Return the (X, Y) coordinate for the center point of the cell that contains the specified text.  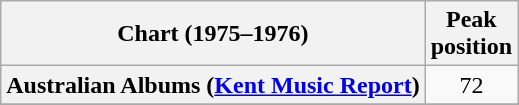
Chart (1975–1976) (213, 34)
Peakposition (471, 34)
Australian Albums (Kent Music Report) (213, 85)
72 (471, 85)
